Return the (x, y) coordinate for the center point of the cell that contains the specified text.  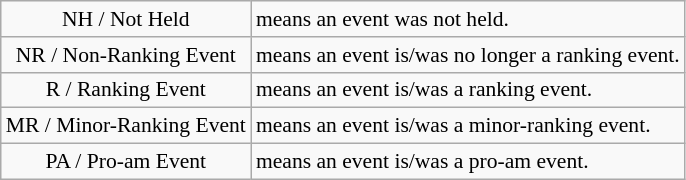
means an event is/was a minor-ranking event. (468, 126)
NH / Not Held (126, 19)
means an event is/was a pro-am event. (468, 162)
MR / Minor-Ranking Event (126, 126)
means an event was not held. (468, 19)
means an event is/was a ranking event. (468, 90)
NR / Non-Ranking Event (126, 55)
R / Ranking Event (126, 90)
means an event is/was no longer a ranking event. (468, 55)
PA / Pro-am Event (126, 162)
